Provide the [x, y] coordinate of the cell's center where the given text is located.  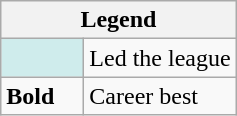
Legend [118, 20]
Bold [42, 96]
Career best [160, 96]
Led the league [160, 58]
